Search for the cell housing the specified text and yield its [x, y] center coordinate. 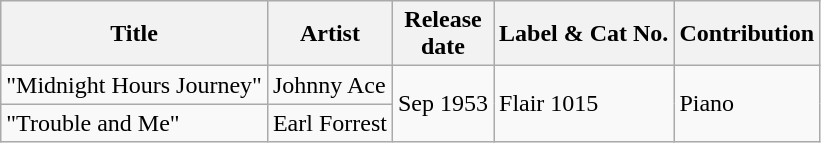
Label & Cat No. [584, 34]
Sep 1953 [442, 104]
Contribution [747, 34]
Artist [330, 34]
Flair 1015 [584, 104]
Releasedate [442, 34]
Piano [747, 104]
"Trouble and Me" [134, 123]
"Midnight Hours Journey" [134, 85]
Title [134, 34]
Earl Forrest [330, 123]
Johnny Ace [330, 85]
